Identify which cell holds the provided text, then report its (x, y) central coordinate. 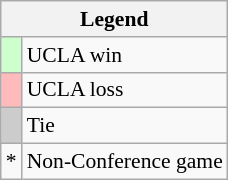
UCLA loss (125, 90)
Legend (114, 19)
* (12, 162)
Non-Conference game (125, 162)
Tie (125, 126)
UCLA win (125, 55)
